Find where the given text appears and provide that cell's center as [x, y] coordinate. 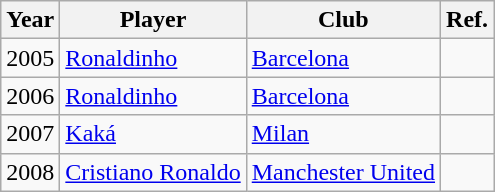
Manchester United [343, 172]
2007 [30, 134]
Club [343, 20]
2006 [30, 96]
Ref. [468, 20]
Cristiano Ronaldo [153, 172]
Milan [343, 134]
Kaká [153, 134]
Player [153, 20]
Year [30, 20]
2008 [30, 172]
2005 [30, 58]
